Determine the [X, Y] coordinate at the center of the cell enclosing the given text.  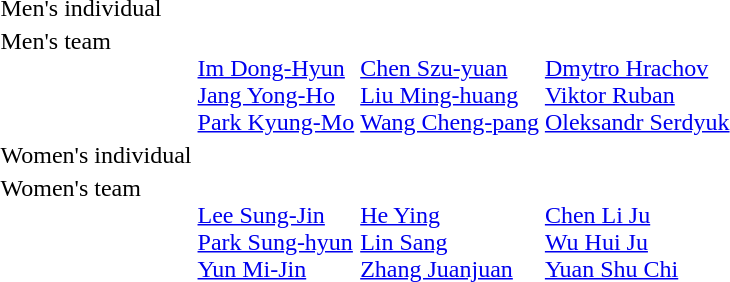
Im Dong-HyunJang Yong-HoPark Kyung-Mo [276, 82]
Chen Szu-yuanLiu Ming-huangWang Cheng-pang [450, 82]
